Provide the (x, y) coordinate of the cell's center where the given text is located.  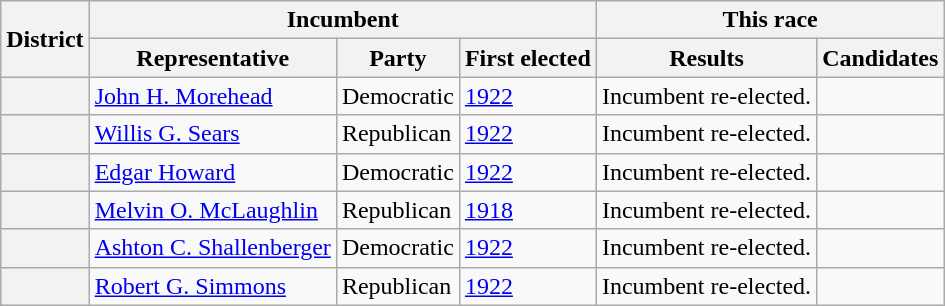
Edgar Howard (212, 172)
Ashton C. Shallenberger (212, 248)
Melvin O. McLaughlin (212, 210)
District (45, 39)
Representative (212, 58)
Willis G. Sears (212, 134)
Robert G. Simmons (212, 286)
Results (706, 58)
First elected (528, 58)
Incumbent (342, 20)
This race (770, 20)
1918 (528, 210)
Party (398, 58)
John H. Morehead (212, 96)
Candidates (880, 58)
